Scan for the cell matching the given text and deliver its (X, Y) coordinate at center. 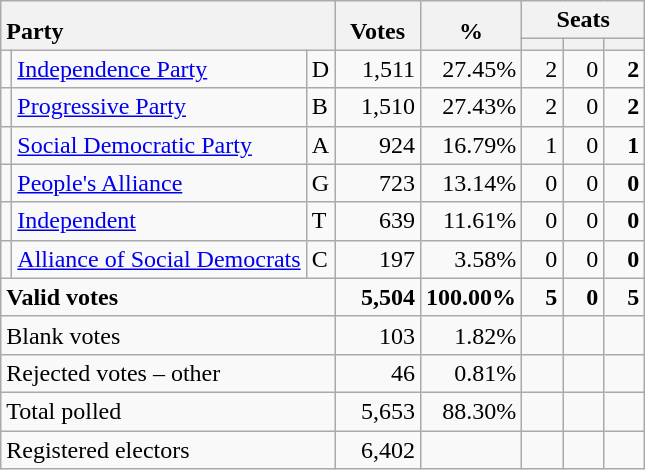
Registered electors (168, 449)
27.45% (472, 69)
6,402 (378, 449)
Votes (378, 26)
B (320, 107)
5,653 (378, 411)
T (320, 221)
Party (168, 26)
27.43% (472, 107)
924 (378, 145)
Total polled (168, 411)
1,511 (378, 69)
Alliance of Social Democrats (159, 259)
Social Democratic Party (159, 145)
Independent (159, 221)
11.61% (472, 221)
3.58% (472, 259)
197 (378, 259)
Seats (584, 20)
Rejected votes – other (168, 373)
G (320, 183)
5,504 (378, 297)
88.30% (472, 411)
Progressive Party (159, 107)
103 (378, 335)
% (472, 26)
639 (378, 221)
13.14% (472, 183)
100.00% (472, 297)
0.81% (472, 373)
16.79% (472, 145)
Independence Party (159, 69)
723 (378, 183)
Blank votes (168, 335)
C (320, 259)
D (320, 69)
Valid votes (168, 297)
A (320, 145)
1,510 (378, 107)
46 (378, 373)
People's Alliance (159, 183)
1.82% (472, 335)
